Capture the cell that displays the provided text and extract its (X, Y) central coordinate. 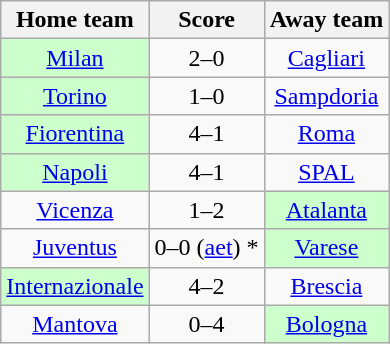
1–0 (206, 96)
0–0 (aet) * (206, 248)
Napoli (75, 172)
Fiorentina (75, 134)
Torino (75, 96)
Mantova (75, 324)
Score (206, 20)
0–4 (206, 324)
Away team (326, 20)
Sampdoria (326, 96)
Home team (75, 20)
Milan (75, 58)
2–0 (206, 58)
Cagliari (326, 58)
Varese (326, 248)
Bologna (326, 324)
SPAL (326, 172)
Vicenza (75, 210)
Atalanta (326, 210)
Roma (326, 134)
1–2 (206, 210)
4–2 (206, 286)
Internazionale (75, 286)
Juventus (75, 248)
Brescia (326, 286)
